Provide the (x, y) coordinate of the cell's center where the given text is located.  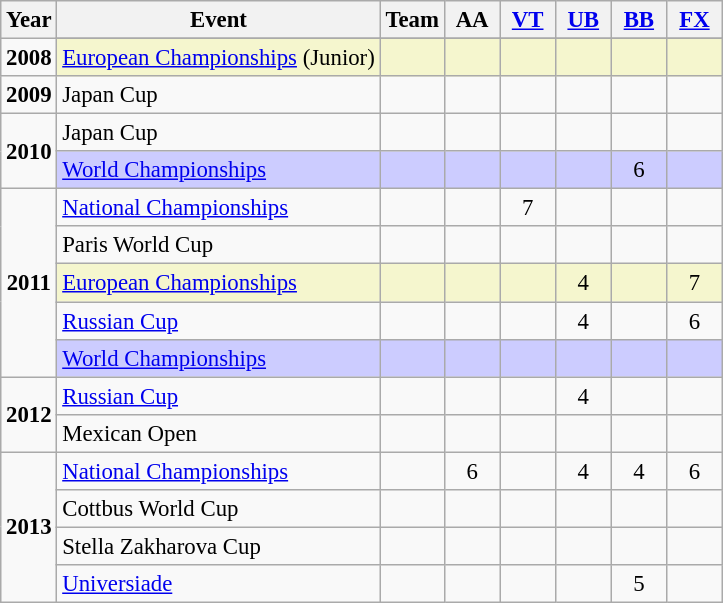
Event (218, 20)
FX (695, 20)
2010 (29, 152)
2009 (29, 95)
2011 (29, 283)
Mexican Open (218, 433)
AA (472, 20)
2013 (29, 527)
UB (583, 20)
Stella Zakharova Cup (218, 546)
5 (639, 584)
2012 (29, 414)
Team (412, 20)
VT (528, 20)
BB (639, 20)
2008 (29, 58)
Cottbus World Cup (218, 509)
Paris World Cup (218, 245)
Year (29, 20)
European Championships (Junior) (218, 58)
Universiade (218, 584)
European Championships (218, 283)
